From the cell containing the given text, extract its center point as [x, y] coordinate. 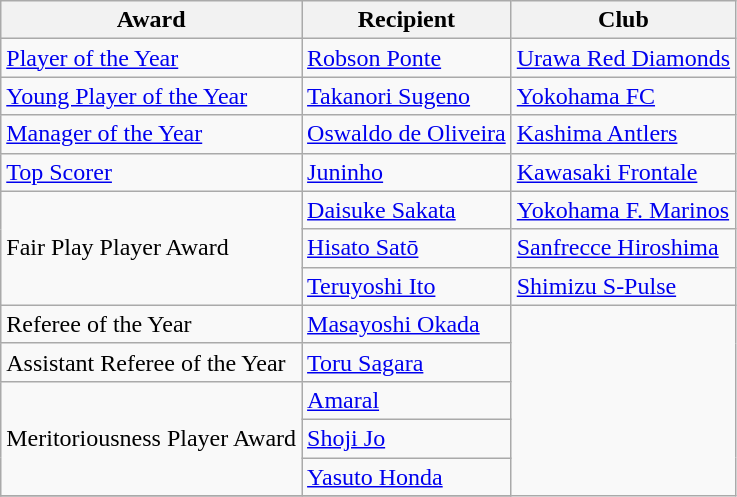
Yokohama F. Marinos [623, 210]
Referee of the Year [152, 324]
Urawa Red Diamonds [623, 58]
Yasuto Honda [407, 477]
Kawasaki Frontale [623, 172]
Sanfrecce Hiroshima [623, 248]
Amaral [407, 400]
Club [623, 20]
Oswaldo de Oliveira [407, 134]
Shoji Jo [407, 438]
Yokohama FC [623, 96]
Meritoriousness Player Award [152, 438]
Fair Play Player Award [152, 248]
Daisuke Sakata [407, 210]
Robson Ponte [407, 58]
Manager of the Year [152, 134]
Top Scorer [152, 172]
Toru Sagara [407, 362]
Recipient [407, 20]
Juninho [407, 172]
Teruyoshi Ito [407, 286]
Kashima Antlers [623, 134]
Masayoshi Okada [407, 324]
Player of the Year [152, 58]
Hisato Satō [407, 248]
Takanori Sugeno [407, 96]
Shimizu S-Pulse [623, 286]
Assistant Referee of the Year [152, 362]
Award [152, 20]
Young Player of the Year [152, 96]
